Identify which cell holds the provided text, then report its (X, Y) central coordinate. 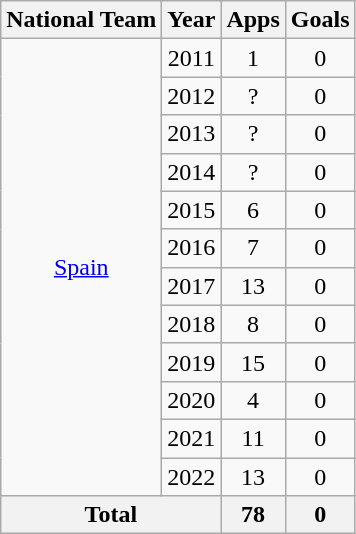
2012 (192, 96)
2022 (192, 477)
National Team (82, 20)
2019 (192, 362)
2021 (192, 438)
Year (192, 20)
11 (253, 438)
2013 (192, 134)
2018 (192, 324)
1 (253, 58)
2020 (192, 400)
15 (253, 362)
2014 (192, 172)
2011 (192, 58)
6 (253, 210)
2016 (192, 248)
8 (253, 324)
2015 (192, 210)
Goals (320, 20)
Apps (253, 20)
Total (111, 515)
7 (253, 248)
78 (253, 515)
2017 (192, 286)
4 (253, 400)
Spain (82, 268)
